Extract the [x, y] coordinate from the center of the cell holding the provided text.  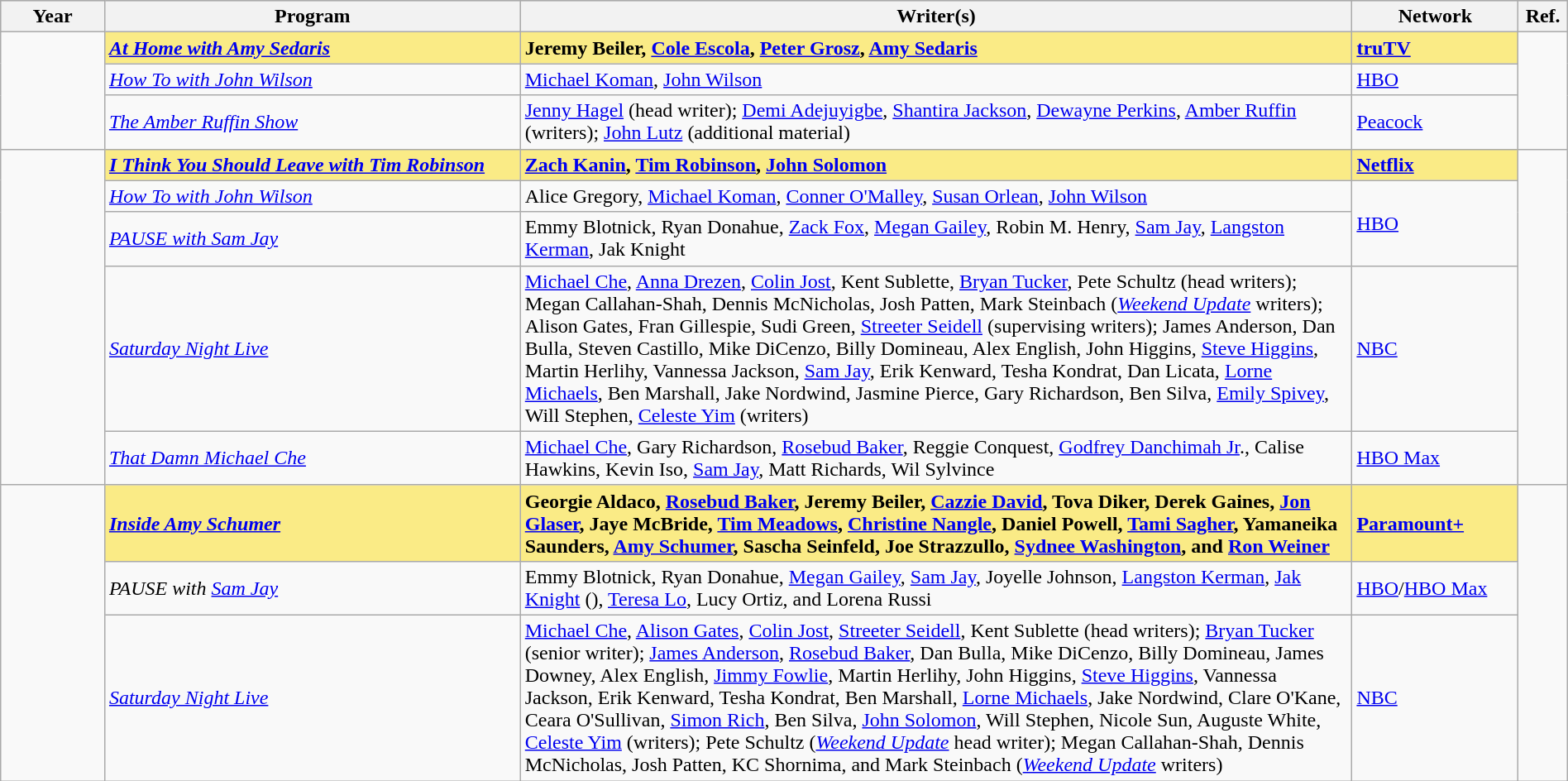
Alice Gregory, Michael Koman, Conner O'Malley, Susan Orlean, John Wilson [936, 196]
Netflix [1436, 165]
Peacock [1436, 122]
Inside Amy Schumer [313, 523]
Emmy Blotnick, Ryan Donahue, Megan Gailey, Sam Jay, Joyelle Johnson, Langston Kerman, Jak Knight (), Teresa Lo, Lucy Ortiz, and Lorena Russi [936, 587]
Network [1436, 17]
Emmy Blotnick, Ryan Donahue, Zack Fox, Megan Gailey, Robin M. Henry, Sam Jay, Langston Kerman, Jak Knight [936, 238]
Program [313, 17]
That Damn Michael Che [313, 458]
At Home with Amy Sedaris [313, 48]
truTV [1436, 48]
Paramount+ [1436, 523]
HBO Max [1436, 458]
HBO/HBO Max [1436, 587]
Writer(s) [936, 17]
Year [53, 17]
Jeremy Beiler, Cole Escola, Peter Grosz, Amy Sedaris [936, 48]
Michael Che, Gary Richardson, Rosebud Baker, Reggie Conquest, Godfrey Danchimah Jr., Calise Hawkins, Kevin Iso, Sam Jay, Matt Richards, Wil Sylvince [936, 458]
I Think You Should Leave with Tim Robinson [313, 165]
Michael Koman, John Wilson [936, 79]
Ref. [1543, 17]
Jenny Hagel (head writer); Demi Adejuyigbe, Shantira Jackson, Dewayne Perkins, Amber Ruffin (writers); John Lutz (additional material) [936, 122]
Zach Kanin, Tim Robinson, John Solomon [936, 165]
The Amber Ruffin Show [313, 122]
